Detect which cell encompasses the target text, then output its [x, y] center coordinate. 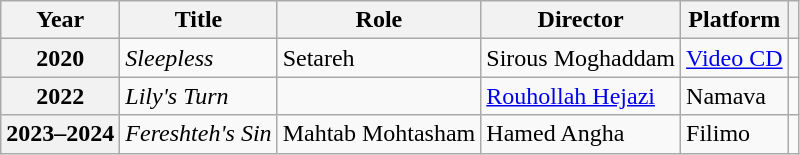
Sleepless [198, 58]
Platform [735, 20]
2023–2024 [60, 134]
Hamed Angha [581, 134]
Rouhollah Hejazi [581, 96]
Setareh [379, 58]
Role [379, 20]
2020 [60, 58]
Mahtab Mohtasham [379, 134]
Title [198, 20]
Video CD [735, 58]
Filimo [735, 134]
Sirous Moghaddam [581, 58]
Year [60, 20]
Namava [735, 96]
Lily's Turn [198, 96]
Director [581, 20]
Fereshteh's Sin [198, 134]
2022 [60, 96]
